Detect which cell encompasses the target text, then output its (X, Y) center coordinate. 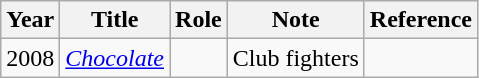
2008 (30, 58)
Reference (420, 20)
Year (30, 20)
Title (115, 20)
Note (296, 20)
Chocolate (115, 58)
Role (199, 20)
Club fighters (296, 58)
